Find where the given text appears and provide that cell's center as (X, Y) coordinate. 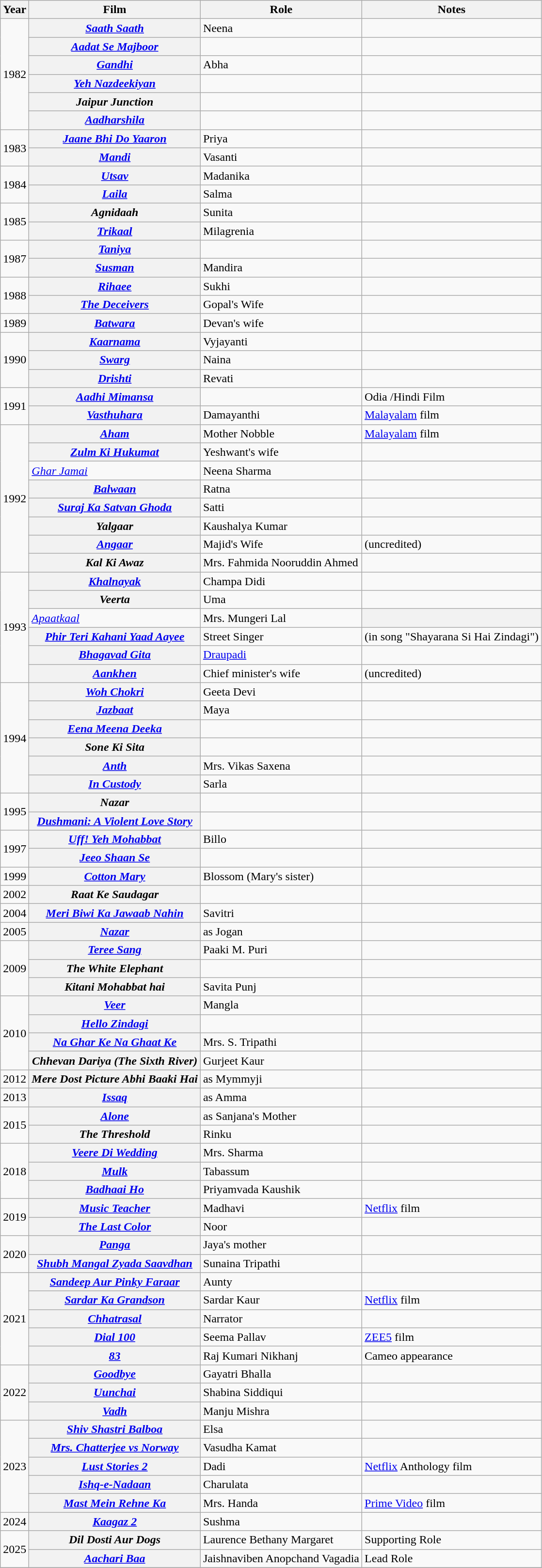
1994 (15, 738)
Lust Stories 2 (115, 1466)
Sunita (281, 212)
Noor (281, 1226)
Savita Punj (281, 987)
1992 (15, 498)
Mangla (281, 1005)
The Threshold (115, 1134)
2002 (15, 895)
Geeta Devi (281, 692)
2004 (15, 913)
Suraj Ka Satvan Ghoda (115, 507)
Mere Dost Picture Abhi Baaki Hai (115, 1079)
Film (115, 10)
Trikaal (115, 231)
Street Singer (281, 637)
Kaagaz 2 (115, 1521)
Dushmani: A Violent Love Story (115, 821)
In Custody (115, 784)
Veer (115, 1005)
Sardar Ka Grandson (115, 1300)
Cameo appearance (452, 1355)
Dadi (281, 1466)
Jaya's mother (281, 1245)
Agnidaah (115, 212)
Na Ghar Ke Na Ghaat Ke (115, 1042)
1982 (15, 74)
Yalgaar (115, 526)
The Deceivers (115, 305)
Uma (281, 600)
2018 (15, 1171)
1995 (15, 811)
Billo (281, 839)
Meri Biwi Ka Jawaab Nahin (115, 913)
Utsav (115, 175)
Yeshwant's wife (281, 452)
Paaki M. Puri (281, 950)
Sardar Kaur (281, 1300)
Kitani Mohabbat hai (115, 987)
Bhagavad Gita (115, 655)
Madhavi (281, 1208)
Elsa (281, 1429)
Vyjayanti (281, 342)
Vadh (115, 1411)
Maya (281, 710)
Taniya (115, 249)
Mandi (115, 157)
Notes (452, 10)
Savitri (281, 913)
Alone (115, 1116)
Eena Meena Deeka (115, 729)
Apaatkaal (115, 618)
Issaq (115, 1097)
(in song "Shayarana Si Hai Zindagi") (452, 637)
Gandhi (115, 65)
Champa Didi (281, 581)
Mrs. Handa (281, 1503)
Khalnayak (115, 581)
Veerta (115, 600)
Neena Sharma (281, 470)
Sandeep Aur Pinky Faraar (115, 1282)
Aham (115, 434)
Dial 100 (115, 1337)
Mrs. Sharma (281, 1153)
Goodbye (115, 1374)
Mrs. Fahmida Nooruddin Ahmed (281, 563)
2019 (15, 1217)
Aadharshila (115, 120)
83 (115, 1355)
Swarg (115, 360)
Ratna (281, 489)
1999 (15, 876)
Kaarnama (115, 342)
Batwara (115, 323)
Narrator (281, 1319)
Majid's Wife (281, 544)
Aunty (281, 1282)
as Jogan (281, 931)
Woh Chokri (115, 692)
Mrs. Mungeri Lal (281, 618)
Priya (281, 139)
Mrs. S. Tripathi (281, 1042)
2009 (15, 968)
2024 (15, 1521)
Cotton Mary (115, 876)
Chief minister's wife (281, 673)
1993 (15, 627)
Balwaan (115, 489)
Netflix Anthology film (452, 1466)
Role (281, 10)
Badhaai Ho (115, 1190)
Aachari Baa (115, 1558)
1985 (15, 221)
Panga (115, 1245)
Supporting Role (452, 1540)
Sone Ki Sita (115, 747)
The Last Color (115, 1226)
Tabassum (281, 1171)
2022 (15, 1392)
1984 (15, 185)
Raat Ke Saudagar (115, 895)
Satti (281, 507)
Rihaee (115, 286)
2025 (15, 1549)
Sukhi (281, 286)
Gurjeet Kaur (281, 1060)
Manju Mishra (281, 1411)
Shubh Mangal Zyada Saavdhan (115, 1263)
Teree Sang (115, 950)
Aankhen (115, 673)
1987 (15, 259)
Jazbaat (115, 710)
Mrs. Vikas Saxena (281, 765)
2020 (15, 1254)
Year (15, 10)
Kal Ki Awaz (115, 563)
Raj Kumari Nikhanj (281, 1355)
Abha (281, 65)
Ghar Jamai (115, 470)
Sarla (281, 784)
Laurence Bethany Margaret (281, 1540)
Mulk (115, 1171)
Draupadi (281, 655)
Mother Nobble (281, 434)
Jaipur Junction (115, 102)
Mrs. Chatterjee vs Norway (115, 1448)
Ishq-e-Nadaan (115, 1485)
2013 (15, 1097)
Shabina Siddiqui (281, 1392)
Sushma (281, 1521)
Odia /Hindi Film (452, 397)
Yeh Nazdeekiyan (115, 83)
Zulm Ki Hukumat (115, 452)
1989 (15, 323)
The White Elephant (115, 968)
Neena (281, 28)
Priyamvada Kaushik (281, 1190)
Naina (281, 360)
2005 (15, 931)
Revati (281, 378)
Drishti (115, 378)
Phir Teri Kahani Yaad Aayee (115, 637)
1990 (15, 360)
Devan's wife (281, 323)
Damayanthi (281, 415)
Blossom (Mary's sister) (281, 876)
Salma (281, 194)
Vasanti (281, 157)
Prime Video film (452, 1503)
2023 (15, 1466)
Susman (115, 268)
ZEE5 film (452, 1337)
Seema Pallav (281, 1337)
Jaane Bhi Do Yaaron (115, 139)
as Sanjana's Mother (281, 1116)
Dil Dosti Aur Dogs (115, 1540)
Jeeo Shaan Se (115, 858)
1997 (15, 849)
2015 (15, 1125)
Hello Zindagi (115, 1024)
as Mymmyji (281, 1079)
Aadat Se Majboor (115, 47)
Gopal's Wife (281, 305)
1991 (15, 406)
Sunaina Tripathi (281, 1263)
Shiv Shastri Balboa (115, 1429)
as Amma (281, 1097)
Laila (115, 194)
Uunchai (115, 1392)
Jaishnaviben Anopchand Vagadia (281, 1558)
Anth (115, 765)
2012 (15, 1079)
Vasthuhara (115, 415)
Charulata (281, 1485)
Music Teacher (115, 1208)
Lead Role (452, 1558)
Milagrenia (281, 231)
Aadhi Mimansa (115, 397)
Mast Mein Rehne Ka (115, 1503)
Veere Di Wedding (115, 1153)
Madanika (281, 175)
Angaar (115, 544)
Mandira (281, 268)
Kaushalya Kumar (281, 526)
2010 (15, 1033)
2021 (15, 1319)
Chhevan Dariya (The Sixth River) (115, 1060)
Gayatri Bhalla (281, 1374)
Saath Saath (115, 28)
Rinku (281, 1134)
1983 (15, 148)
Uff! Yeh Mohabbat (115, 839)
Vasudha Kamat (281, 1448)
1988 (15, 295)
Chhatrasal (115, 1319)
